From the cell containing the given text, extract its center point as (x, y) coordinate. 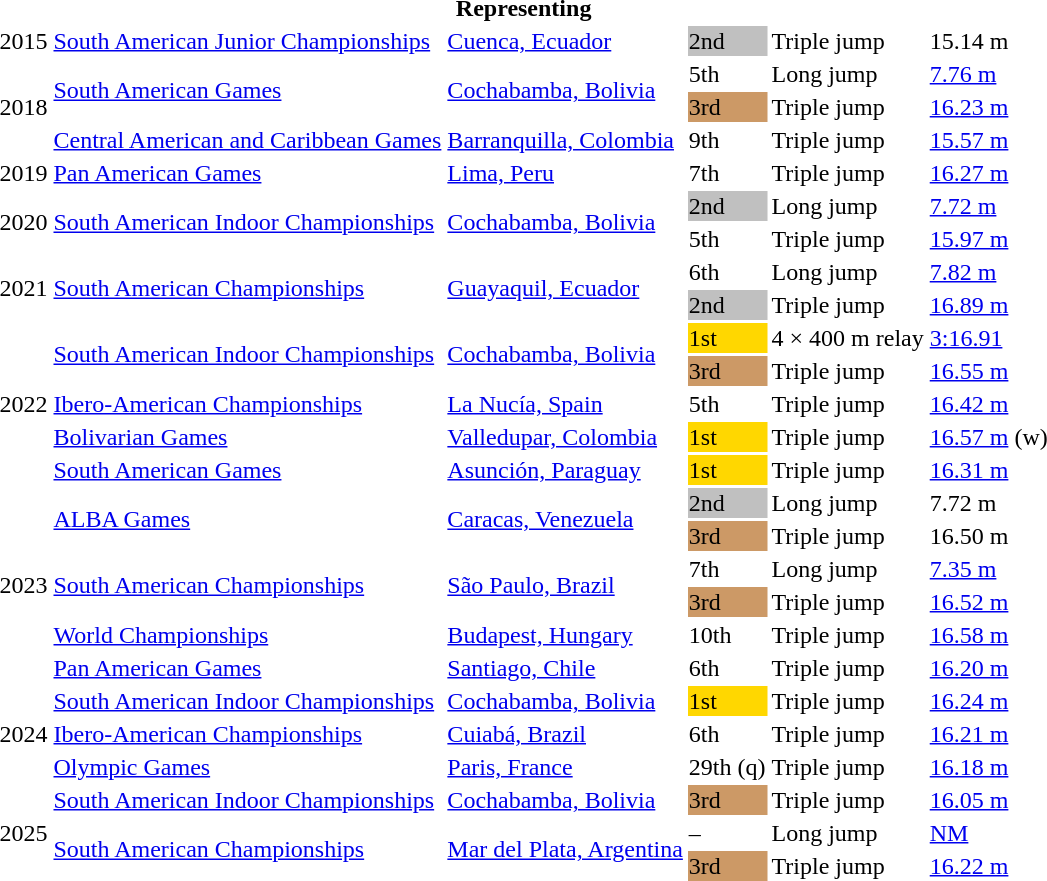
Santiago, Chile (565, 668)
Asunción, Paraguay (565, 470)
4 × 400 m relay (848, 338)
10th (727, 635)
Budapest, Hungary (565, 635)
Olympic Games (248, 767)
Paris, France (565, 767)
South American Junior Championships (248, 41)
São Paulo, Brazil (565, 586)
World Championships (248, 635)
29th (q) (727, 767)
Barranquilla, Colombia (565, 140)
Mar del Plata, Argentina (565, 850)
ALBA Games (248, 520)
Cuenca, Ecuador (565, 41)
– (727, 833)
Bolivarian Games (248, 437)
Caracas, Venezuela (565, 520)
Valledupar, Colombia (565, 437)
Lima, Peru (565, 173)
Cuiabá, Brazil (565, 734)
Guayaquil, Ecuador (565, 288)
La Nucía, Spain (565, 404)
9th (727, 140)
Central American and Caribbean Games (248, 140)
